Search for the cell housing the specified text and yield its [X, Y] center coordinate. 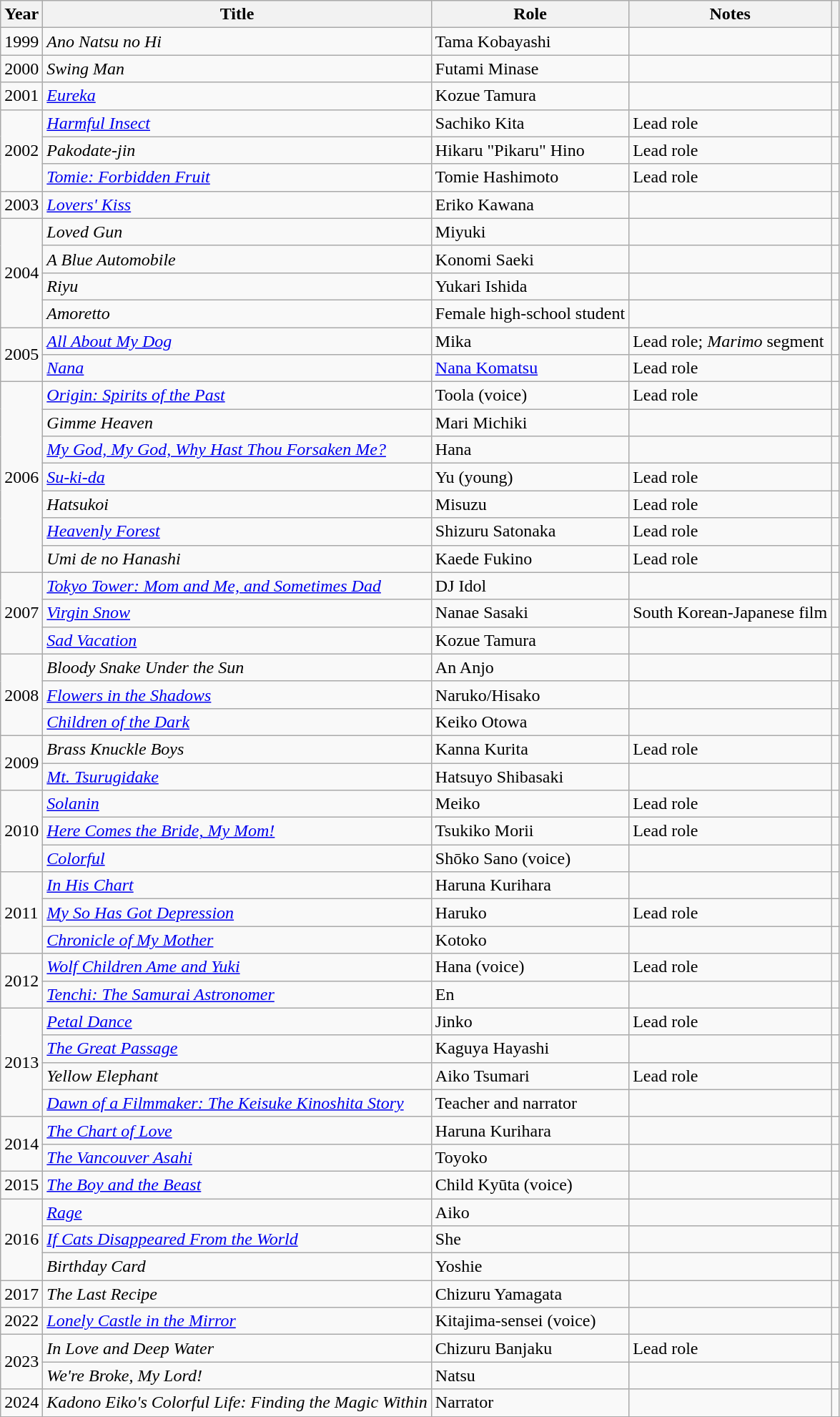
A Blue Automobile [237, 259]
Female high-school student [530, 313]
Bloody Snake Under the Sun [237, 667]
2004 [21, 273]
Hatsukoi [237, 504]
Lovers' Kiss [237, 205]
Tama Kobayashi [530, 41]
Umi de no Hanashi [237, 559]
Mari Michiki [530, 423]
2005 [21, 355]
Kaede Fukino [530, 559]
Natsu [530, 1376]
Sachiko Kita [530, 123]
2023 [21, 1362]
Origin: Spirits of the Past [237, 396]
Ano Natsu no Hi [237, 41]
Nanae Sasaki [530, 613]
Birthday Card [237, 1267]
Amoretto [237, 313]
Jinko [530, 1021]
My God, My God, Why Hast Thou Forsaken Me? [237, 450]
Aiko [530, 1212]
Misuzu [530, 504]
Virgin Snow [237, 613]
Toyoko [530, 1157]
Lead role; Marimo segment [731, 341]
My So Has Got Depression [237, 913]
Haruko [530, 913]
Here Comes the Bride, My Mom! [237, 831]
Kadono Eiko's Colorful Life: Finding the Magic Within [237, 1403]
Hikaru "Pikaru" Hino [530, 150]
2010 [21, 831]
If Cats Disappeared From the World [237, 1240]
The Last Recipe [237, 1294]
2008 [21, 695]
Tenchi: The Samurai Astronomer [237, 994]
Miyuki [530, 232]
Hana [530, 450]
Kanna Kurita [530, 749]
Shōko Sano (voice) [530, 858]
Kaguya Hayashi [530, 1049]
Hatsuyo Shibasaki [530, 776]
The Chart of Love [237, 1130]
Eriko Kawana [530, 205]
2017 [21, 1294]
The Great Passage [237, 1049]
Shizuru Satonaka [530, 531]
2024 [21, 1403]
Solanin [237, 804]
2012 [21, 981]
Flowers in the Shadows [237, 695]
Yukari Ishida [530, 286]
2015 [21, 1185]
Kotoko [530, 940]
2011 [21, 913]
2014 [21, 1144]
Nana [237, 368]
Pakodate-jin [237, 150]
The Vancouver Asahi [237, 1157]
2016 [21, 1240]
Heavenly Forest [237, 531]
2007 [21, 613]
Naruko/Hisako [530, 695]
2009 [21, 763]
Chronicle of My Mother [237, 940]
In His Chart [237, 886]
Year [21, 14]
Child Kyūta (voice) [530, 1185]
Colorful [237, 858]
2001 [21, 96]
Chizuru Yamagata [530, 1294]
Toola (voice) [530, 396]
South Korean-Japanese film [731, 613]
The Boy and the Beast [237, 1185]
En [530, 994]
We're Broke, My Lord! [237, 1376]
Hana (voice) [530, 967]
In Love and Deep Water [237, 1348]
Harmful Insect [237, 123]
Yellow Elephant [237, 1076]
2022 [21, 1321]
Su-ki-da [237, 477]
Meiko [530, 804]
Petal Dance [237, 1021]
Sad Vacation [237, 640]
Tomie Hashimoto [530, 177]
2002 [21, 150]
Loved Gun [237, 232]
Aiko Tsumari [530, 1076]
Teacher and narrator [530, 1103]
Tokyo Tower: Mom and Me, and Sometimes Dad [237, 586]
1999 [21, 41]
An Anjo [530, 667]
She [530, 1240]
Wolf Children Ame and Yuki [237, 967]
Yoshie [530, 1267]
DJ Idol [530, 586]
Konomi Saeki [530, 259]
2013 [21, 1062]
Role [530, 14]
Chizuru Banjaku [530, 1348]
Narrator [530, 1403]
2000 [21, 69]
Notes [731, 14]
Swing Man [237, 69]
Dawn of a Filmmaker: The Keisuke Kinoshita Story [237, 1103]
Children of the Dark [237, 722]
All About My Dog [237, 341]
Gimme Heaven [237, 423]
Tomie: Forbidden Fruit [237, 177]
Rage [237, 1212]
Lonely Castle in the Mirror [237, 1321]
2003 [21, 205]
Mika [530, 341]
Mt. Tsurugidake [237, 776]
2006 [21, 477]
Futami Minase [530, 69]
Kitajima-sensei (voice) [530, 1321]
Keiko Otowa [530, 722]
Title [237, 14]
Tsukiko Morii [530, 831]
Brass Knuckle Boys [237, 749]
Nana Komatsu [530, 368]
Yu (young) [530, 477]
Riyu [237, 286]
Eureka [237, 96]
